Determine the [x, y] coordinate at the center of the cell enclosing the given text.  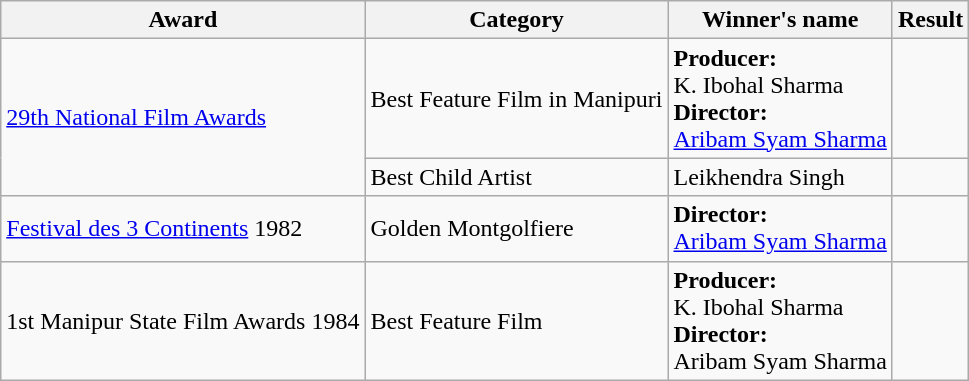
Best Child Artist [516, 177]
Leikhendra Singh [780, 177]
Category [516, 20]
Best Feature Film in Manipuri [516, 98]
Result [930, 20]
Winner's name [780, 20]
Best Feature Film [516, 320]
Festival des 3 Continents 1982 [183, 228]
Director:Aribam Syam Sharma [780, 228]
Golden Montgolfiere [516, 228]
29th National Film Awards [183, 118]
1st Manipur State Film Awards 1984 [183, 320]
Award [183, 20]
